Locate the cell with the specified text and output its (x, y) center coordinate. 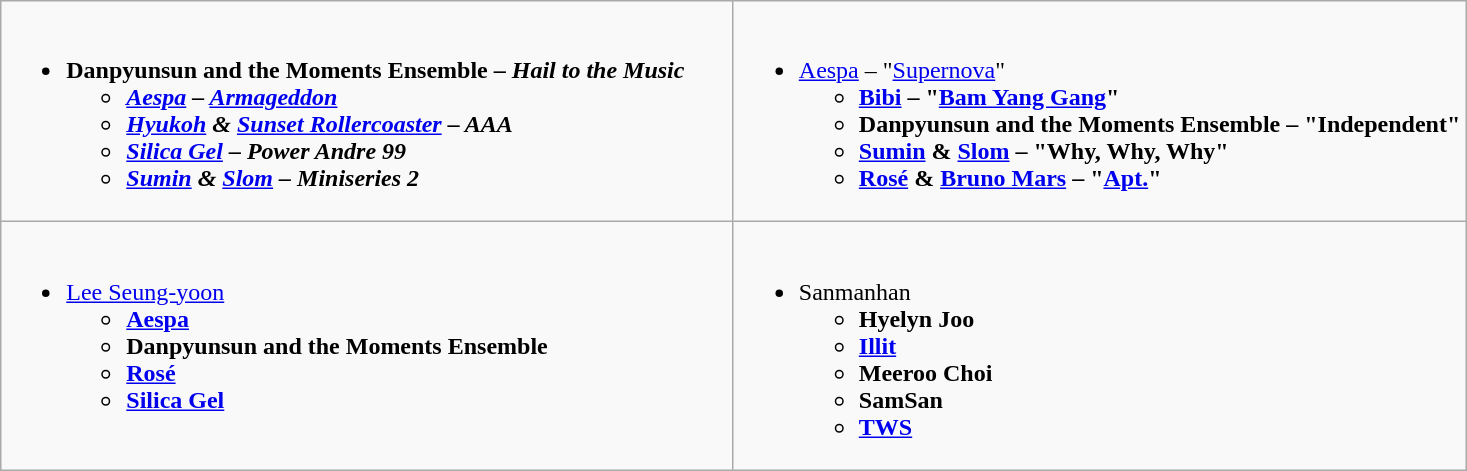
Lee Seung-yoon AespaDanpyunsun and the Moments EnsembleRoséSilica Gel (368, 346)
Sanmanhan Hyelyn JooIllitMeeroo ChoiSamSanTWS (1100, 346)
Aespa – "Supernova" Bibi – "Bam Yang Gang"Danpyunsun and the Moments Ensemble – "Independent"Sumin & Slom – "Why, Why, Why"Rosé & Bruno Mars – "Apt." (1100, 112)
